Detect which cell encompasses the target text, then output its (X, Y) center coordinate. 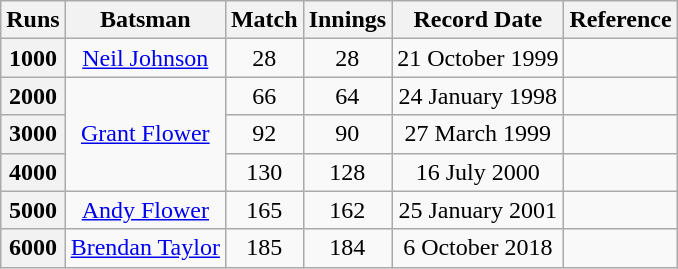
3000 (33, 134)
27 March 1999 (478, 134)
4000 (33, 172)
25 January 2001 (478, 210)
21 October 1999 (478, 58)
Match (264, 20)
66 (264, 96)
90 (347, 134)
92 (264, 134)
184 (347, 248)
162 (347, 210)
Brendan Taylor (145, 248)
Runs (33, 20)
64 (347, 96)
Grant Flower (145, 134)
16 July 2000 (478, 172)
5000 (33, 210)
Neil Johnson (145, 58)
185 (264, 248)
130 (264, 172)
1000 (33, 58)
Andy Flower (145, 210)
Record Date (478, 20)
Innings (347, 20)
2000 (33, 96)
Reference (620, 20)
165 (264, 210)
24 January 1998 (478, 96)
Batsman (145, 20)
6000 (33, 248)
6 October 2018 (478, 248)
128 (347, 172)
